Determine the [X, Y] coordinate at the center of the cell enclosing the given text.  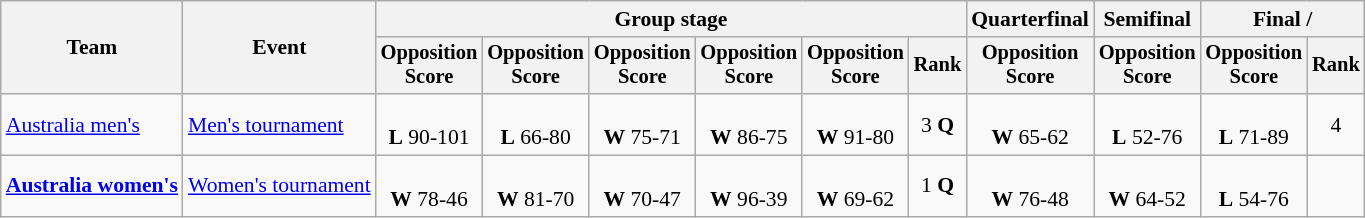
W 86-75 [748, 124]
3 Q [938, 124]
1 Q [938, 186]
L 52-76 [1148, 124]
Event [280, 48]
W 65-62 [1030, 124]
W 78-46 [430, 186]
L 71-89 [1254, 124]
W 76-48 [1030, 186]
W 91-80 [856, 124]
W 64-52 [1148, 186]
Australia men's [92, 124]
Women's tournament [280, 186]
W 81-70 [536, 186]
Men's tournament [280, 124]
4 [1336, 124]
Team [92, 48]
W 75-71 [642, 124]
Group stage [672, 19]
Semifinal [1148, 19]
L 90-101 [430, 124]
L 66-80 [536, 124]
W 69-62 [856, 186]
Quarterfinal [1030, 19]
L 54-76 [1254, 186]
W 96-39 [748, 186]
Final / [1282, 19]
Australia women's [92, 186]
W 70-47 [642, 186]
